Search for the cell housing the specified text and yield its (x, y) center coordinate. 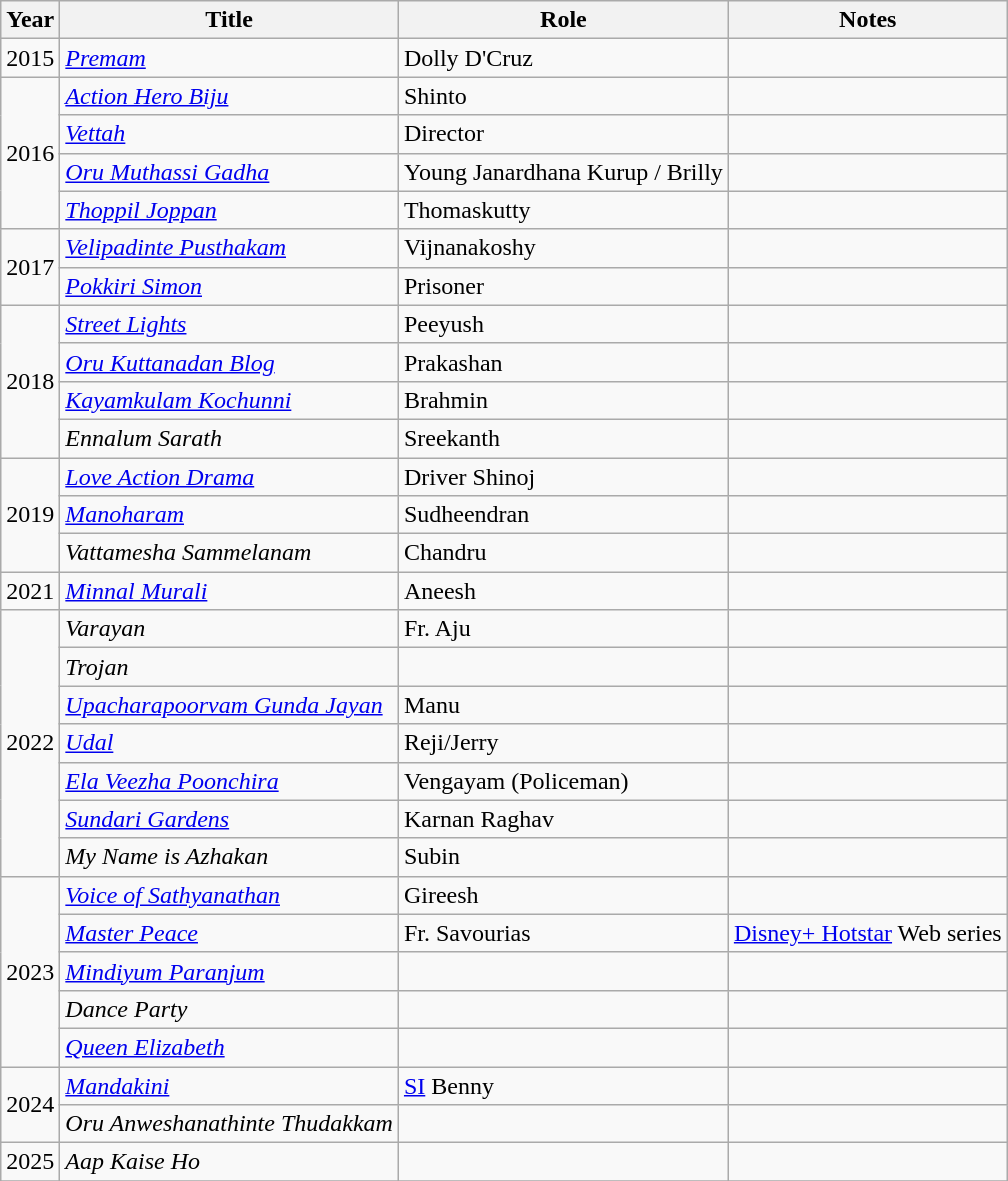
Street Lights (230, 324)
Aneesh (563, 591)
Aap Kaise Ho (230, 1162)
Peeyush (563, 324)
Manoharam (230, 515)
2024 (30, 1104)
2019 (30, 515)
Title (230, 20)
Vijnanakoshy (563, 248)
2023 (30, 971)
Fr. Aju (563, 629)
Subin (563, 857)
Karnan Raghav (563, 819)
SI Benny (563, 1085)
Ela Veezha Poonchira (230, 781)
Sundari Gardens (230, 819)
Dolly D'Cruz (563, 58)
Year (30, 20)
Brahmin (563, 400)
Reji/Jerry (563, 743)
2016 (30, 153)
Vattamesha Sammelanam (230, 553)
2017 (30, 267)
My Name is Azhakan (230, 857)
Love Action Drama (230, 477)
Vengayam (Policeman) (563, 781)
2025 (30, 1162)
2021 (30, 591)
Shinto (563, 96)
2015 (30, 58)
Minnal Murali (230, 591)
Thomaskutty (563, 210)
Sudheendran (563, 515)
Voice of Sathyanathan (230, 895)
Driver Shinoj (563, 477)
Vettah (230, 134)
Oru Muthassi Gadha (230, 172)
Fr. Savourias (563, 933)
Kayamkulam Kochunni (230, 400)
Pokkiri Simon (230, 286)
2022 (30, 743)
Action Hero Biju (230, 96)
Sreekanth (563, 438)
Role (563, 20)
Notes (868, 20)
Ennalum Sarath (230, 438)
2018 (30, 381)
Disney+ Hotstar Web series (868, 933)
Thoppil Joppan (230, 210)
Upacharapoorvam Gunda Jayan (230, 705)
Queen Elizabeth (230, 1047)
Oru Kuttanadan Blog (230, 362)
Young Janardhana Kurup / Brilly (563, 172)
Mandakini (230, 1085)
Dance Party (230, 1009)
Director (563, 134)
Gireesh (563, 895)
Manu (563, 705)
Varayan (230, 629)
Velipadinte Pusthakam (230, 248)
Udal (230, 743)
Prakashan (563, 362)
Premam (230, 58)
Mindiyum Paranjum (230, 971)
Trojan (230, 667)
Prisoner (563, 286)
Oru Anweshanathinte Thudakkam (230, 1124)
Master Peace (230, 933)
Chandru (563, 553)
